For the text-containing cell, return its midpoint in [X, Y] coordinate format. 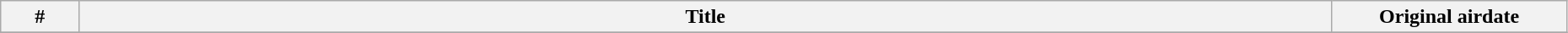
# [40, 17]
Title [705, 17]
Original airdate [1449, 17]
